Extract the [X, Y] coordinate from the center of the cell holding the provided text.  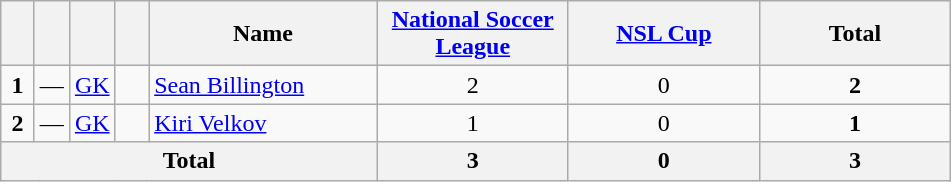
National Soccer League [472, 34]
Sean Billington [264, 85]
NSL Cup [664, 34]
Name [264, 34]
Kiri Velkov [264, 123]
